Locate the cell with the specified text and output its [X, Y] center coordinate. 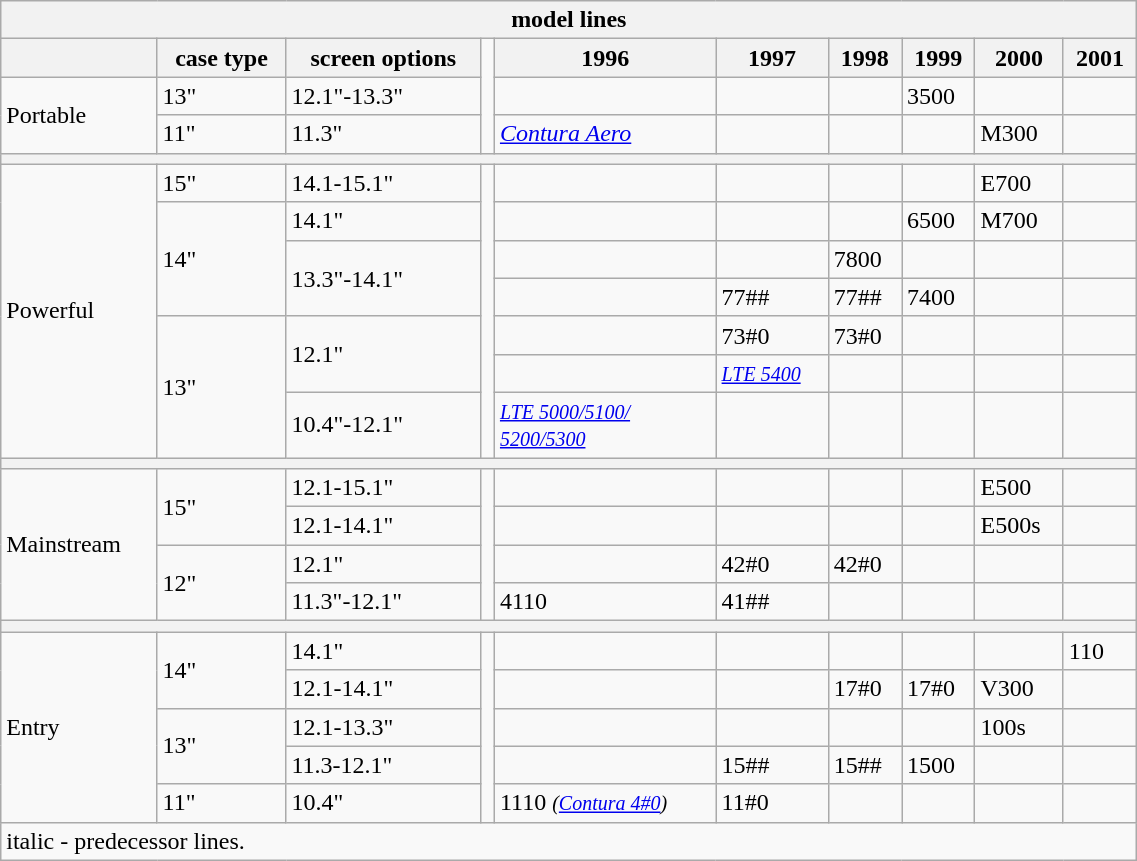
11.3-12.1" [384, 765]
13.3"-14.1" [384, 278]
2001 [1100, 58]
LTE 5000/5100/5200/5300 [605, 424]
12.1-13.3" [384, 727]
41## [772, 602]
1998 [864, 58]
1997 [772, 58]
12.1"-13.3" [384, 96]
11.3" [384, 134]
E700 [1019, 183]
4110 [605, 602]
2000 [1019, 58]
1996 [605, 58]
11.3"-12.1" [384, 602]
Powerful [79, 310]
11#0 [772, 803]
12" [222, 583]
E500s [1019, 526]
V300 [1019, 689]
M700 [1019, 221]
Portable [79, 115]
100s [1019, 727]
7400 [938, 297]
6500 [938, 221]
7800 [864, 259]
Mainstream [79, 545]
1500 [938, 765]
screen options [384, 58]
110 [1100, 651]
10.4" [384, 803]
model lines [569, 20]
E500 [1019, 488]
M300 [1019, 134]
1110 (Contura 4#0) [605, 803]
12.1-15.1" [384, 488]
LTE 5400 [772, 373]
Contura Aero [605, 134]
3500 [938, 96]
case type [222, 58]
10.4"-12.1" [384, 424]
italic - predecessor lines. [569, 841]
Entry [79, 727]
14.1-15.1" [384, 183]
1999 [938, 58]
